Detect which cell encompasses the target text, then output its [X, Y] center coordinate. 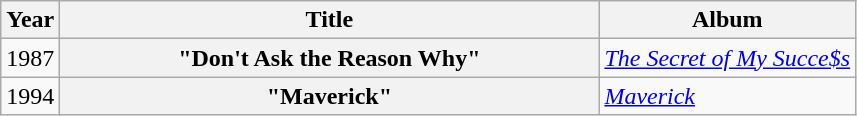
Year [30, 20]
"Don't Ask the Reason Why" [330, 58]
Album [728, 20]
Maverick [728, 96]
1994 [30, 96]
1987 [30, 58]
"Maverick" [330, 96]
The Secret of My Succe$s [728, 58]
Title [330, 20]
